Determine the (X, Y) coordinate at the center of the cell enclosing the given text.  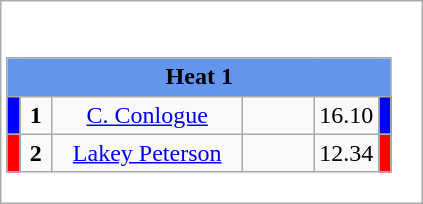
C. Conlogue (148, 115)
Lakey Peterson (148, 153)
16.10 (346, 115)
Heat 1 1 C. Conlogue 16.10 2 Lakey Peterson 12.34 (212, 102)
12.34 (346, 153)
Heat 1 (199, 77)
2 (36, 153)
1 (36, 115)
